Pinpoint the cell where the given text exists, returning its [x, y] midpoint coordinate. 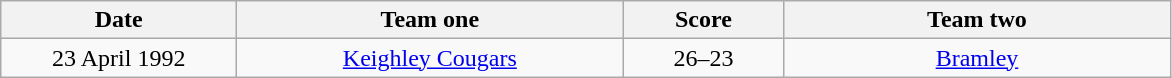
Team one [430, 20]
23 April 1992 [119, 58]
Team two [977, 20]
26–23 [704, 58]
Bramley [977, 58]
Keighley Cougars [430, 58]
Date [119, 20]
Score [704, 20]
